Provide the [X, Y] coordinate of the cell's center where the given text is located.  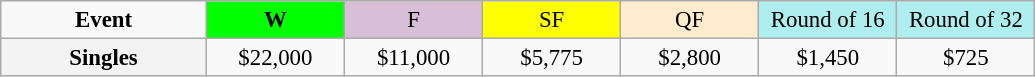
$22,000 [275, 58]
$1,450 [828, 58]
F [413, 20]
$11,000 [413, 58]
$5,775 [552, 58]
$725 [966, 58]
SF [552, 20]
QF [690, 20]
$2,800 [690, 58]
Round of 32 [966, 20]
Round of 16 [828, 20]
Singles [104, 58]
Event [104, 20]
W [275, 20]
